From the cell containing the given text, extract its center point as (X, Y) coordinate. 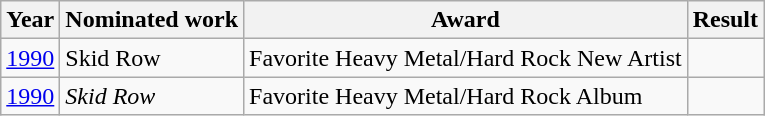
Favorite Heavy Metal/Hard Rock New Artist (466, 58)
Nominated work (152, 20)
Favorite Heavy Metal/Hard Rock Album (466, 96)
Award (466, 20)
Year (30, 20)
Result (725, 20)
